Identify which cell holds the provided text, then report its (X, Y) central coordinate. 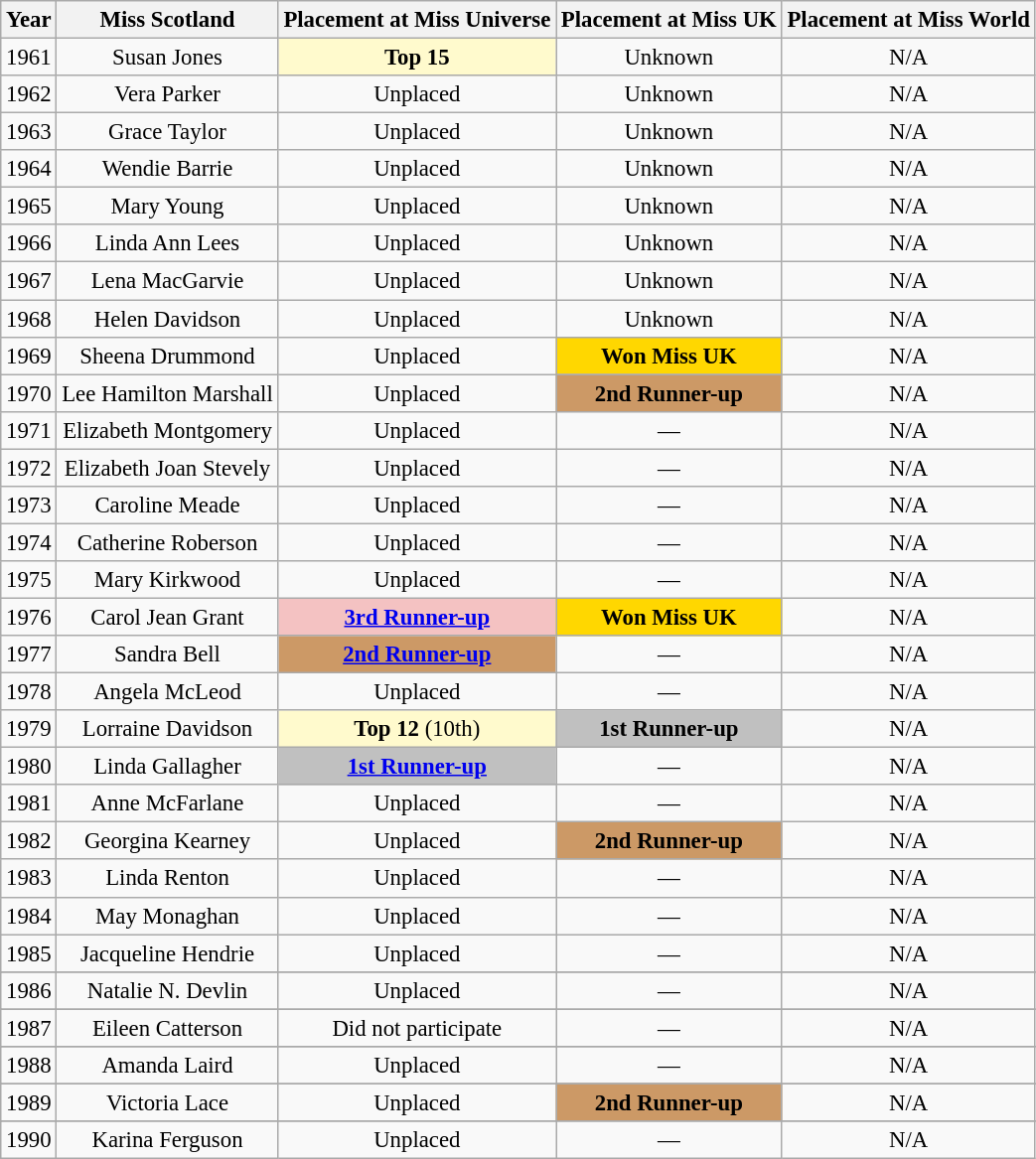
1966 (29, 243)
1969 (29, 356)
Miss Scotland (167, 20)
1968 (29, 319)
Did not participate (417, 1028)
1962 (29, 94)
1982 (29, 841)
Placement at Miss UK (669, 20)
Carol Jean Grant (167, 617)
1989 (29, 1102)
May Monaghan (167, 916)
1980 (29, 767)
1990 (29, 1140)
Lee Hamilton Marshall (167, 393)
Karina Ferguson (167, 1140)
Victoria Lace (167, 1102)
Amanda Laird (167, 1066)
Sheena Drummond (167, 356)
1987 (29, 1028)
1979 (29, 729)
1976 (29, 617)
1977 (29, 654)
1984 (29, 916)
1985 (29, 953)
1971 (29, 430)
Sandra Bell (167, 654)
Natalie N. Devlin (167, 990)
1986 (29, 990)
1961 (29, 58)
Year (29, 20)
Angela McLeod (167, 692)
1965 (29, 207)
Lorraine Davidson (167, 729)
Susan Jones (167, 58)
1975 (29, 580)
Jacqueline Hendrie (167, 953)
Georgina Kearney (167, 841)
Elizabeth Joan Stevely (167, 468)
Mary Kirkwood (167, 580)
1967 (29, 281)
Mary Young (167, 207)
Linda Gallagher (167, 767)
Linda Ann Lees (167, 243)
Lena MacGarvie (167, 281)
Wendie Barrie (167, 169)
Linda Renton (167, 879)
Top 15 (417, 58)
1978 (29, 692)
Top 12 (10th) (417, 729)
1973 (29, 506)
1981 (29, 803)
Placement at Miss Universe (417, 20)
Anne McFarlane (167, 803)
1974 (29, 542)
Eileen Catterson (167, 1028)
Helen Davidson (167, 319)
1963 (29, 132)
1970 (29, 393)
1964 (29, 169)
Elizabeth Montgomery (167, 430)
1983 (29, 879)
3rd Runner-up (417, 617)
Vera Parker (167, 94)
Catherine Roberson (167, 542)
1972 (29, 468)
Grace Taylor (167, 132)
Caroline Meade (167, 506)
1988 (29, 1066)
Placement at Miss World (908, 20)
